Detect which cell encompasses the target text, then output its (x, y) center coordinate. 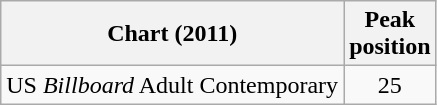
Chart (2011) (172, 34)
Peakposition (390, 34)
25 (390, 85)
US Billboard Adult Contemporary (172, 85)
